Extract the (X, Y) coordinate from the center of the cell holding the provided text.  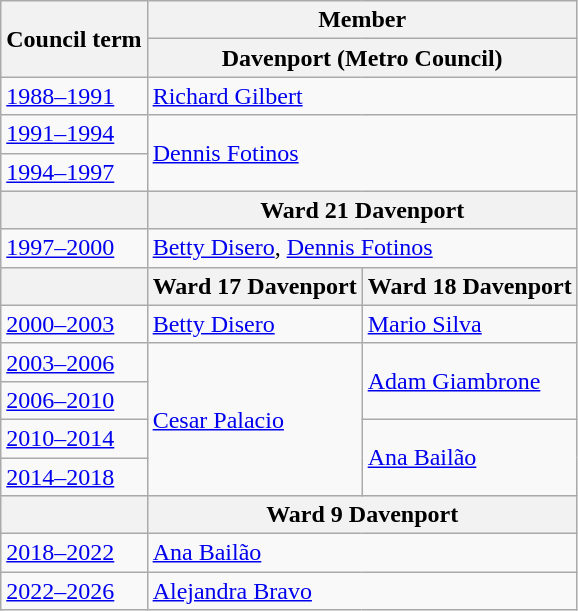
2014–2018 (74, 477)
Ward 17 Davenport (254, 286)
Ward 9 Davenport (362, 515)
Betty Disero (254, 324)
1988–1991 (74, 96)
1994–1997 (74, 172)
2000–2003 (74, 324)
Richard Gilbert (362, 96)
2022–2026 (74, 591)
Member (362, 20)
2010–2014 (74, 438)
Dennis Fotinos (362, 153)
Mario Silva (470, 324)
Council term (74, 39)
1997–2000 (74, 248)
1991–1994 (74, 134)
Ward 18 Davenport (470, 286)
Davenport (Metro Council) (362, 58)
Ward 21 Davenport (362, 210)
2003–2006 (74, 362)
Alejandra Bravo (362, 591)
2006–2010 (74, 400)
Cesar Palacio (254, 419)
Betty Disero, Dennis Fotinos (362, 248)
Adam Giambrone (470, 381)
2018–2022 (74, 553)
